Return the (X, Y) coordinate for the center point of the cell that contains the specified text.  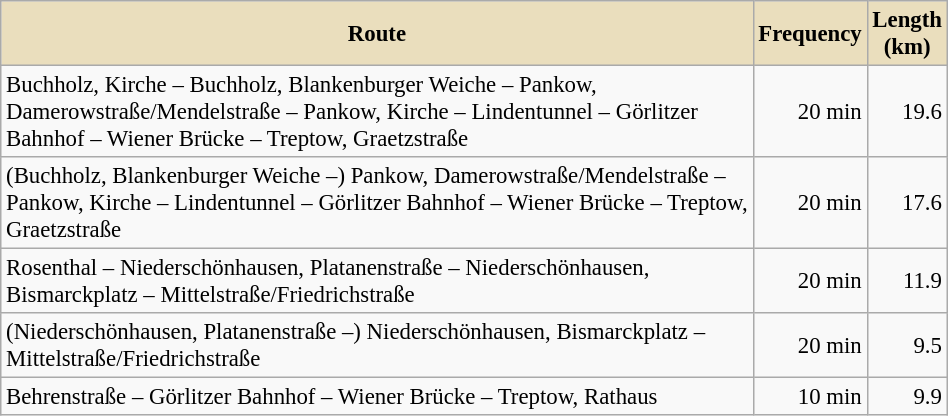
17.6 (907, 203)
19.6 (907, 112)
Route (377, 34)
Rosenthal – Niederschönhausen, Platanenstraße – Niederschönhausen, Bismarckplatz – Mittelstraße/Friedrichstraße (377, 282)
11.9 (907, 282)
(Niederschönhausen, Platanenstraße –) Niederschönhausen, Bismarckplatz – Mittelstraße/Friedrichstraße (377, 346)
Frequency (810, 34)
9.5 (907, 346)
Length (km) (907, 34)
9.9 (907, 397)
10 min (810, 397)
Behrenstraße – Görlitzer Bahnhof – Wiener Brücke – Treptow, Rathaus (377, 397)
